Determine the [x, y] coordinate at the center of the cell enclosing the given text.  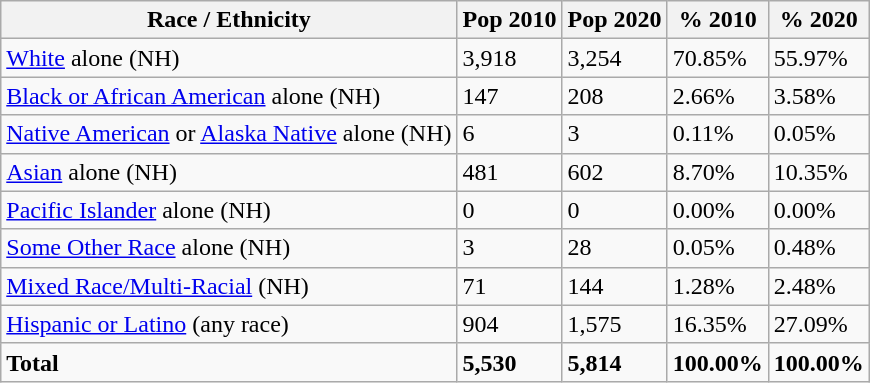
16.35% [718, 324]
27.09% [818, 324]
Asian alone (NH) [229, 172]
Black or African American alone (NH) [229, 96]
3,254 [614, 58]
0.48% [818, 248]
71 [510, 286]
8.70% [718, 172]
2.48% [818, 286]
28 [614, 248]
3.58% [818, 96]
481 [510, 172]
White alone (NH) [229, 58]
% 2010 [718, 20]
Some Other Race alone (NH) [229, 248]
70.85% [718, 58]
5,814 [614, 362]
% 2020 [818, 20]
Race / Ethnicity [229, 20]
10.35% [818, 172]
147 [510, 96]
Pop 2010 [510, 20]
208 [614, 96]
5,530 [510, 362]
3,918 [510, 58]
2.66% [718, 96]
904 [510, 324]
1,575 [614, 324]
55.97% [818, 58]
Pop 2020 [614, 20]
Hispanic or Latino (any race) [229, 324]
0.11% [718, 134]
144 [614, 286]
6 [510, 134]
Native American or Alaska Native alone (NH) [229, 134]
Pacific Islander alone (NH) [229, 210]
Mixed Race/Multi-Racial (NH) [229, 286]
602 [614, 172]
1.28% [718, 286]
Total [229, 362]
